Determine the (X, Y) coordinate at the center of the cell enclosing the given text.  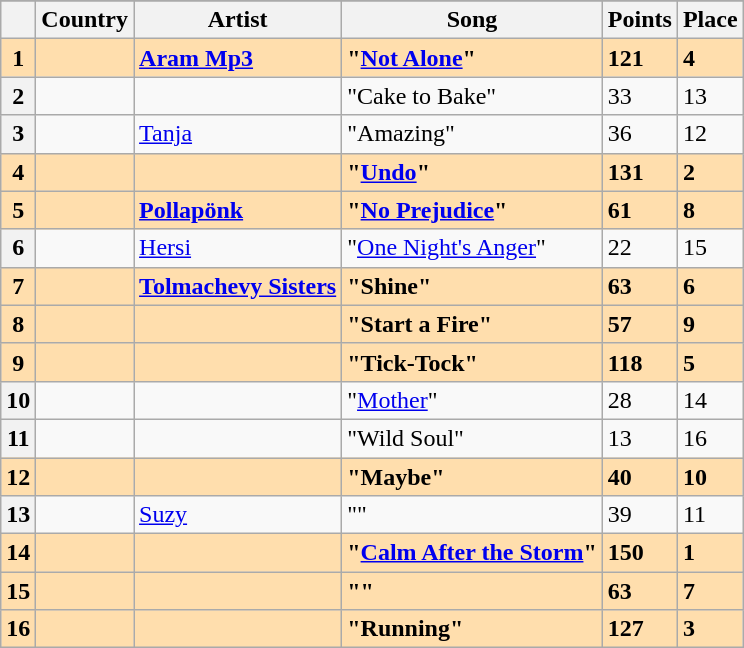
"Wild Soul" (472, 438)
39 (640, 515)
57 (640, 324)
"Running" (472, 629)
40 (640, 477)
"Amazing" (472, 134)
22 (640, 248)
121 (640, 58)
"Tick-Tock" (472, 362)
"Cake to Bake" (472, 96)
"Start a Fire" (472, 324)
Place (710, 20)
33 (640, 96)
150 (640, 553)
"Undo" (472, 172)
Suzy (238, 515)
"Maybe" (472, 477)
"Calm After the Storm" (472, 553)
"No Prejudice" (472, 210)
Tanja (238, 134)
"One Night's Anger" (472, 248)
Aram Mp3 (238, 58)
"Shine" (472, 286)
131 (640, 172)
127 (640, 629)
Tolmachevy Sisters (238, 286)
61 (640, 210)
Country (85, 20)
Song (472, 20)
Points (640, 20)
"Not Alone" (472, 58)
118 (640, 362)
Artist (238, 20)
28 (640, 400)
"Mother" (472, 400)
36 (640, 134)
Hersi (238, 248)
Pollapönk (238, 210)
